Output the [x, y] coordinate of the center of the cell containing the given text.  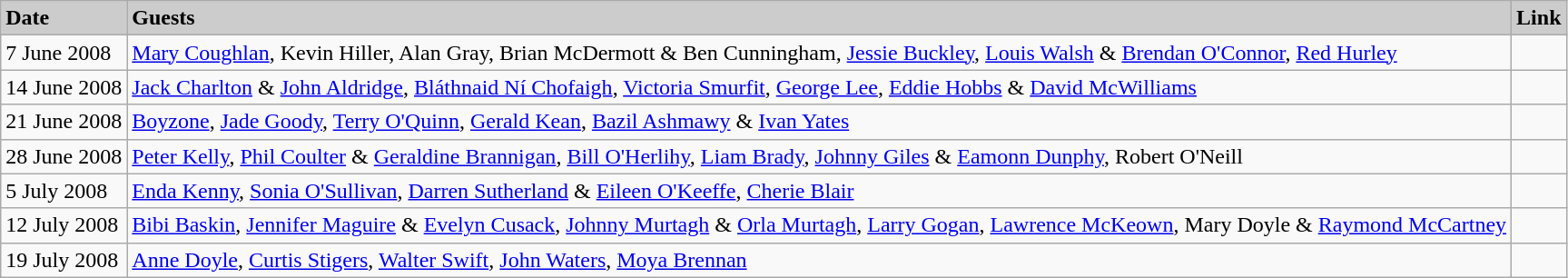
28 June 2008 [64, 156]
Jack Charlton & John Aldridge, Bláthnaid Ní Chofaigh, Victoria Smurfit, George Lee, Eddie Hobbs & David McWilliams [819, 87]
19 July 2008 [64, 260]
Boyzone, Jade Goody, Terry O'Quinn, Gerald Kean, Bazil Ashmawy & Ivan Yates [819, 122]
12 July 2008 [64, 225]
Date [64, 18]
Bibi Baskin, Jennifer Maguire & Evelyn Cusack, Johnny Murtagh & Orla Murtagh, Larry Gogan, Lawrence McKeown, Mary Doyle & Raymond McCartney [819, 225]
Link [1539, 18]
Peter Kelly, Phil Coulter & Geraldine Brannigan, Bill O'Herlihy, Liam Brady, Johnny Giles & Eamonn Dunphy, Robert O'Neill [819, 156]
7 June 2008 [64, 53]
Enda Kenny, Sonia O'Sullivan, Darren Sutherland & Eileen O'Keeffe, Cherie Blair [819, 191]
5 July 2008 [64, 191]
Anne Doyle, Curtis Stigers, Walter Swift, John Waters, Moya Brennan [819, 260]
Mary Coughlan, Kevin Hiller, Alan Gray, Brian McDermott & Ben Cunningham, Jessie Buckley, Louis Walsh & Brendan O'Connor, Red Hurley [819, 53]
21 June 2008 [64, 122]
Guests [819, 18]
14 June 2008 [64, 87]
